Identify which cell holds the provided text, then report its [x, y] central coordinate. 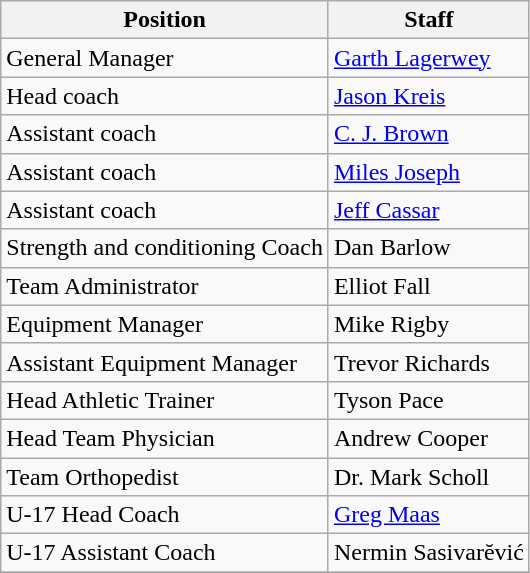
Position [165, 20]
Head Athletic Trainer [165, 400]
Equipment Manager [165, 324]
General Manager [165, 58]
Jeff Cassar [428, 210]
Elliot Fall [428, 286]
Miles Joseph [428, 172]
Team Administrator [165, 286]
Staff [428, 20]
Tyson Pace [428, 400]
Jason Kreis [428, 96]
Head coach [165, 96]
Andrew Cooper [428, 438]
Head Team Physician [165, 438]
U-17 Head Coach [165, 515]
Assistant Equipment Manager [165, 362]
U-17 Assistant Coach [165, 553]
Greg Maas [428, 515]
C. J. Brown [428, 134]
Dan Barlow [428, 248]
Team Orthopedist [165, 477]
Nermin Sasivarĕvić [428, 553]
Mike Rigby [428, 324]
Strength and conditioning Coach [165, 248]
Garth Lagerwey [428, 58]
Dr. Mark Scholl [428, 477]
Trevor Richards [428, 362]
